Identify which cell holds the provided text, then report its [X, Y] central coordinate. 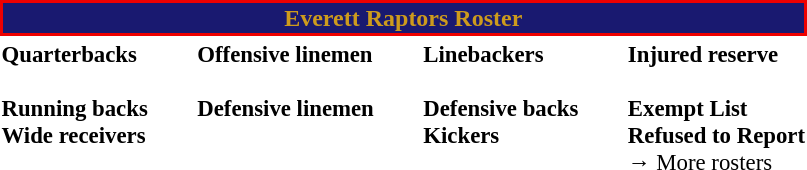
Everett Raptors Roster [404, 18]
